Extract the [x, y] coordinate from the center of the cell holding the provided text.  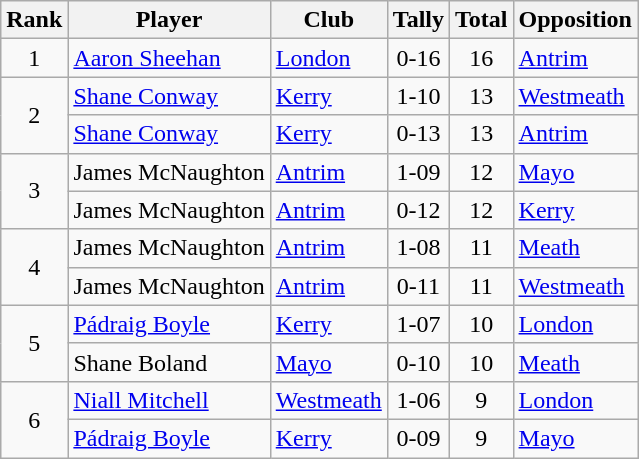
Aaron Sheehan [169, 58]
1-07 [418, 324]
0-11 [418, 286]
1-10 [418, 96]
Tally [418, 20]
6 [34, 419]
1-06 [418, 400]
0-09 [418, 438]
1-08 [418, 248]
Player [169, 20]
Total [482, 20]
Club [328, 20]
0-12 [418, 210]
Shane Boland [169, 362]
1-09 [418, 172]
1 [34, 58]
0-10 [418, 362]
Opposition [575, 20]
0-13 [418, 134]
Rank [34, 20]
Niall Mitchell [169, 400]
4 [34, 267]
5 [34, 343]
0-16 [418, 58]
2 [34, 115]
3 [34, 191]
16 [482, 58]
